Find where the given text appears and provide that cell's center as [x, y] coordinate. 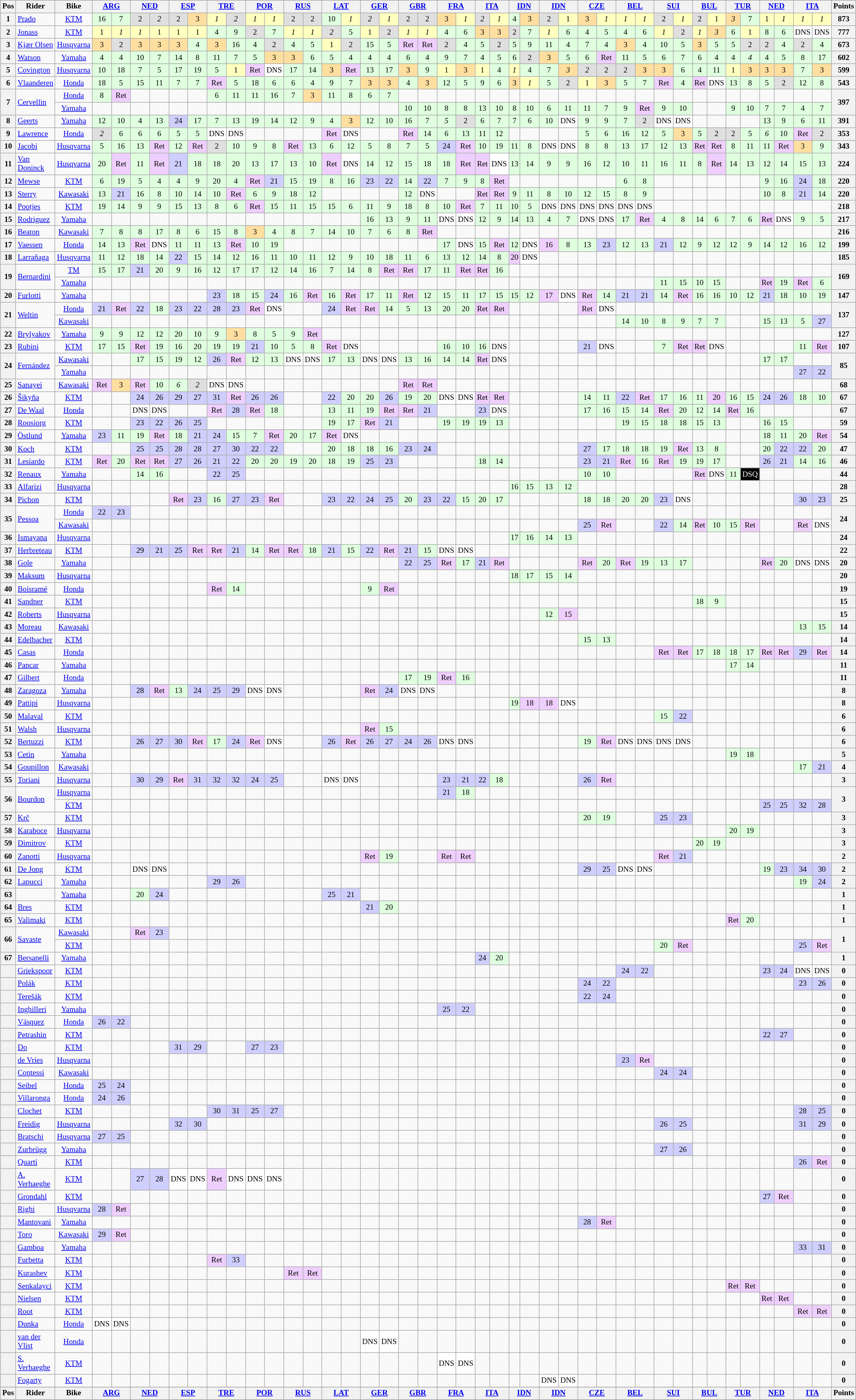
85 [844, 366]
Kjær Olsen [35, 45]
224 [844, 164]
Clochet [35, 1111]
Larrañaga [35, 258]
Zanotti [35, 856]
Fogarty [35, 1381]
Furlotti [35, 296]
65 [8, 920]
Contessi [35, 1073]
49 [8, 704]
57 [8, 818]
Pattipi [35, 704]
Covington [35, 70]
Jacobi [35, 147]
Bratschi [35, 1137]
52 [8, 742]
Gole [35, 563]
Valimaki [35, 920]
Furbetta [35, 1261]
Bersanelli [35, 958]
Geerts [35, 121]
Do [35, 1048]
Vaessen [35, 245]
Grondahl [35, 1197]
van der Vlist [35, 1341]
41 [8, 602]
53 [8, 755]
Nielsen [35, 1299]
De Waal [35, 411]
63 [8, 895]
Vásquez [35, 1022]
Roosiorg [35, 423]
137 [844, 315]
de Vries [35, 1060]
Gamboa [35, 1248]
599 [844, 70]
Alfarizi [35, 487]
Maksum [35, 576]
37 [8, 551]
Kurashev [35, 1273]
DSQ [750, 474]
777 [844, 32]
Mantovani [35, 1222]
Prado [35, 19]
218 [844, 207]
Renaux [35, 474]
Terešák [35, 997]
602 [844, 58]
Seibel [35, 1086]
Rodriguez [35, 219]
Pootjes [35, 207]
51 [8, 729]
61 [8, 869]
673 [844, 45]
Pancar [35, 666]
58 [8, 831]
147 [844, 296]
Bernardini [35, 277]
Zurbrügg [35, 1150]
Lapucci [35, 882]
48 [8, 691]
Savaste [35, 939]
Vlaanderen [35, 83]
Griekspoor [35, 971]
62 [8, 882]
Freidig [35, 1124]
Lesiardo [35, 461]
Koch [35, 449]
397 [844, 102]
Root [35, 1311]
Righi [35, 1210]
50 [8, 716]
Casas [35, 653]
343 [844, 147]
38 [8, 563]
42 [8, 614]
Rubini [35, 347]
Cervellin [35, 102]
43 [8, 627]
36 [8, 538]
Sterry [35, 194]
A. Verhaeghe [35, 1179]
Bres [35, 908]
353 [844, 134]
Krč [35, 818]
199 [844, 245]
Sanayei [35, 385]
60 [8, 856]
Polák [35, 984]
Goupillon [35, 767]
Pichon [35, 500]
185 [844, 258]
217 [844, 219]
66 [8, 939]
107 [844, 347]
Dunka [35, 1324]
Boisramé [35, 589]
Lawrence [35, 134]
Van Doninck [35, 164]
Bourdon [35, 799]
216 [844, 232]
Östlund [35, 436]
Herbreteau [35, 551]
64 [8, 908]
Quarti [35, 1162]
Inghilleri [35, 1009]
873 [844, 19]
Sandner [35, 602]
Watson [35, 58]
Ismayana [35, 538]
127 [844, 334]
55 [8, 780]
S. Verhaeghe [35, 1363]
45 [8, 653]
Petrashin [35, 1035]
169 [844, 277]
Malaval [35, 716]
Jonass [35, 32]
Toriani [35, 780]
56 [8, 799]
De Jong [35, 869]
Edelbacher [35, 640]
Beaton [35, 232]
Brylyakov [35, 334]
Roberts [35, 614]
Fernández [35, 366]
Karaboce [35, 831]
Villaronga [35, 1098]
Cetin [35, 755]
Bertuzzi [35, 742]
Senkalayci [35, 1286]
Weltin [35, 315]
Toro [35, 1235]
Walsh [35, 729]
Mewse [35, 181]
Pessoa [35, 519]
Šikyňa [35, 398]
Zaragoza [35, 691]
Gilbert [35, 678]
Moreau [35, 627]
Dimitrov [35, 844]
35 [8, 519]
68 [844, 385]
39 [8, 576]
391 [844, 121]
543 [844, 83]
40 [8, 589]
TM [74, 271]
